Scan for the cell matching the given text and deliver its [X, Y] coordinate at center. 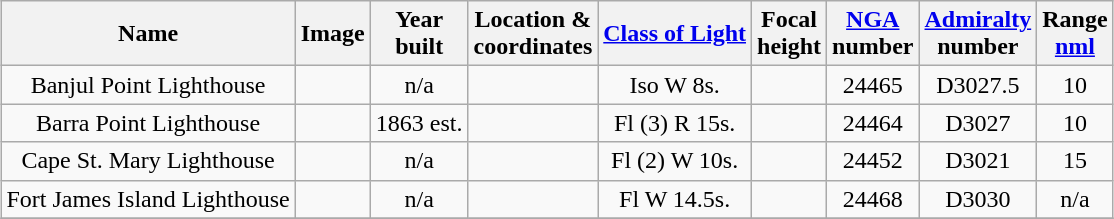
Fl W 14.5s. [675, 199]
Iso W 8s. [675, 85]
15 [1075, 161]
Location & coordinates [533, 34]
NGAnumber [873, 34]
D3027 [978, 123]
Image [332, 34]
Focalheight [790, 34]
Fl (2) W 10s. [675, 161]
Name [148, 34]
Rangenml [1075, 34]
Cape St. Mary Lighthouse [148, 161]
Fort James Island Lighthouse [148, 199]
24468 [873, 199]
D3030 [978, 199]
24465 [873, 85]
D3021 [978, 161]
24464 [873, 123]
Admiraltynumber [978, 34]
24452 [873, 161]
1863 est. [419, 123]
D3027.5 [978, 85]
Yearbuilt [419, 34]
Barra Point Lighthouse [148, 123]
Banjul Point Lighthouse [148, 85]
Class of Light [675, 34]
Fl (3) R 15s. [675, 123]
